Return the [x, y] coordinate for the center point of the cell that contains the specified text.  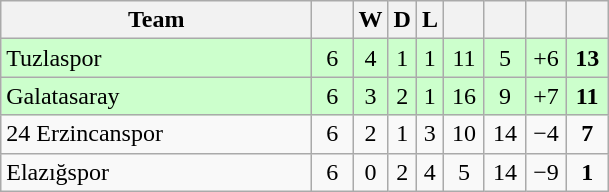
W [370, 20]
7 [588, 134]
Team [156, 20]
13 [588, 58]
+7 [546, 96]
D [402, 20]
0 [370, 172]
Elazığspor [156, 172]
16 [464, 96]
24 Erzincanspor [156, 134]
−4 [546, 134]
10 [464, 134]
+6 [546, 58]
−9 [546, 172]
Tuzlaspor [156, 58]
9 [504, 96]
L [430, 20]
Galatasaray [156, 96]
